Scan for the cell matching the given text and deliver its [x, y] coordinate at center. 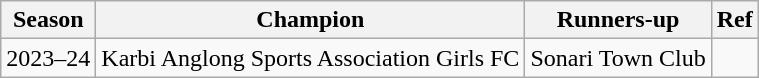
Sonari Town Club [618, 58]
2023–24 [48, 58]
Ref [734, 20]
Season [48, 20]
Champion [310, 20]
Karbi Anglong Sports Association Girls FC [310, 58]
Runners-up [618, 20]
